From the cell containing the given text, extract its center point as (x, y) coordinate. 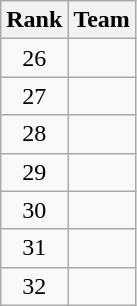
Team (102, 20)
30 (34, 210)
31 (34, 248)
Rank (34, 20)
27 (34, 96)
28 (34, 134)
29 (34, 172)
26 (34, 58)
32 (34, 286)
